Identify which cell holds the provided text, then report its [X, Y] central coordinate. 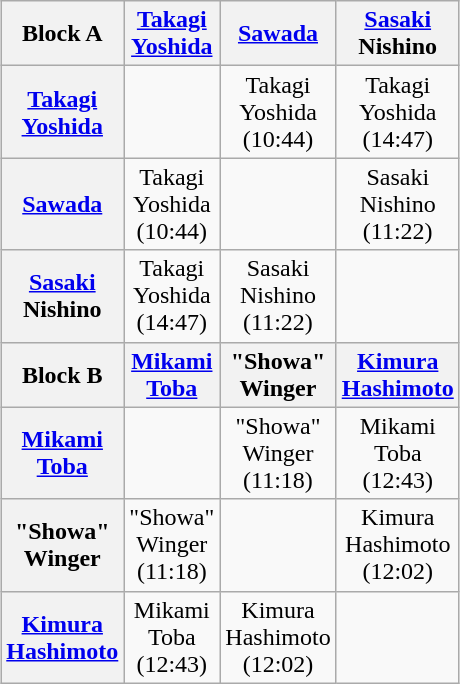
Block B [62, 374]
Block A [62, 34]
